Scan for the cell matching the given text and deliver its [x, y] coordinate at center. 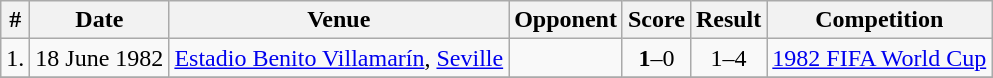
1982 FIFA World Cup [880, 58]
18 June 1982 [100, 58]
# [16, 20]
Opponent [566, 20]
Date [100, 20]
1–0 [656, 58]
Competition [880, 20]
Score [656, 20]
Venue [339, 20]
1–4 [728, 58]
Estadio Benito Villamarín, Seville [339, 58]
1. [16, 58]
Result [728, 20]
